Extract the [x, y] coordinate from the center of the cell holding the provided text.  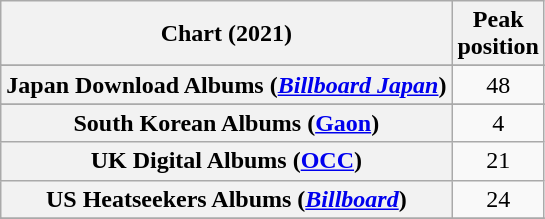
Peakposition [498, 34]
21 [498, 161]
24 [498, 199]
UK Digital Albums (OCC) [226, 161]
Japan Download Albums (Billboard Japan) [226, 85]
South Korean Albums (Gaon) [226, 123]
48 [498, 85]
Chart (2021) [226, 34]
US Heatseekers Albums (Billboard) [226, 199]
4 [498, 123]
